Determine the [X, Y] coordinate at the center of the cell enclosing the given text.  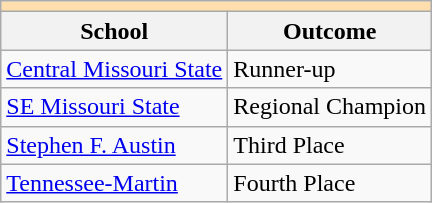
Third Place [330, 145]
Regional Champion [330, 107]
Runner-up [330, 69]
Fourth Place [330, 183]
School [114, 31]
Stephen F. Austin [114, 145]
SE Missouri State [114, 107]
Central Missouri State [114, 69]
Outcome [330, 31]
Tennessee-Martin [114, 183]
